Capture the cell that displays the provided text and extract its [x, y] central coordinate. 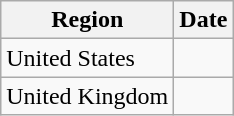
United Kingdom [88, 96]
Date [204, 20]
Region [88, 20]
United States [88, 58]
